Output the (X, Y) coordinate of the center of the cell containing the given text.  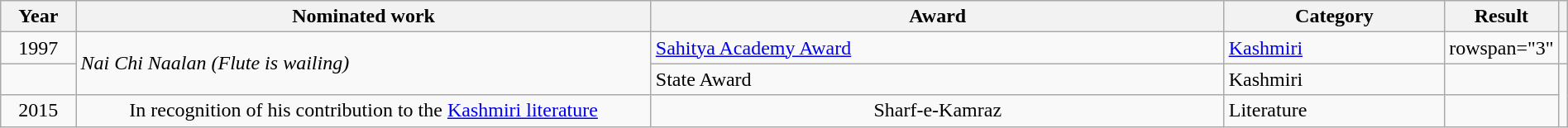
Result (1502, 17)
1997 (38, 48)
Sharf-e-Kamraz (938, 111)
Year (38, 17)
Nai Chi Naalan (Flute is wailing) (364, 64)
rowspan="3" (1502, 48)
Sahitya Academy Award (938, 48)
Literature (1334, 111)
State Award (938, 79)
2015 (38, 111)
Award (938, 17)
Nominated work (364, 17)
Category (1334, 17)
In recognition of his contribution to the Kashmiri literature (364, 111)
